Pinpoint the cell where the given text exists, returning its [X, Y] midpoint coordinate. 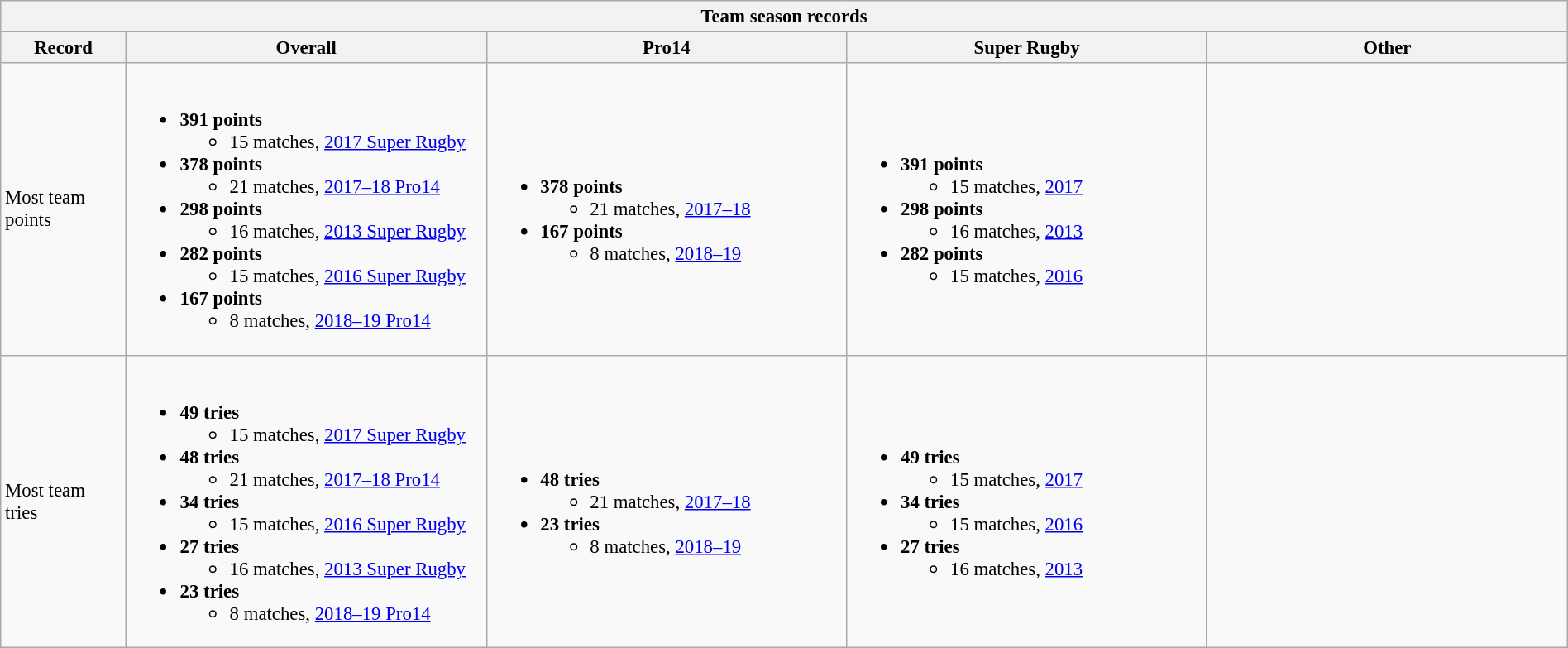
Most team tries [64, 502]
391 points15 matches, 2017298 points16 matches, 2013282 points15 matches, 2016 [1027, 209]
Super Rugby [1027, 48]
378 points21 matches, 2017–18167 points8 matches, 2018–19 [667, 209]
Other [1387, 48]
49 tries15 matches, 201734 tries15 matches, 201627 tries16 matches, 2013 [1027, 502]
Most team points [64, 209]
Pro14 [667, 48]
Team season records [784, 17]
48 tries21 matches, 2017–1823 tries8 matches, 2018–19 [667, 502]
Overall [306, 48]
Record [64, 48]
